Locate the cell with the specified text and output its [X, Y] center coordinate. 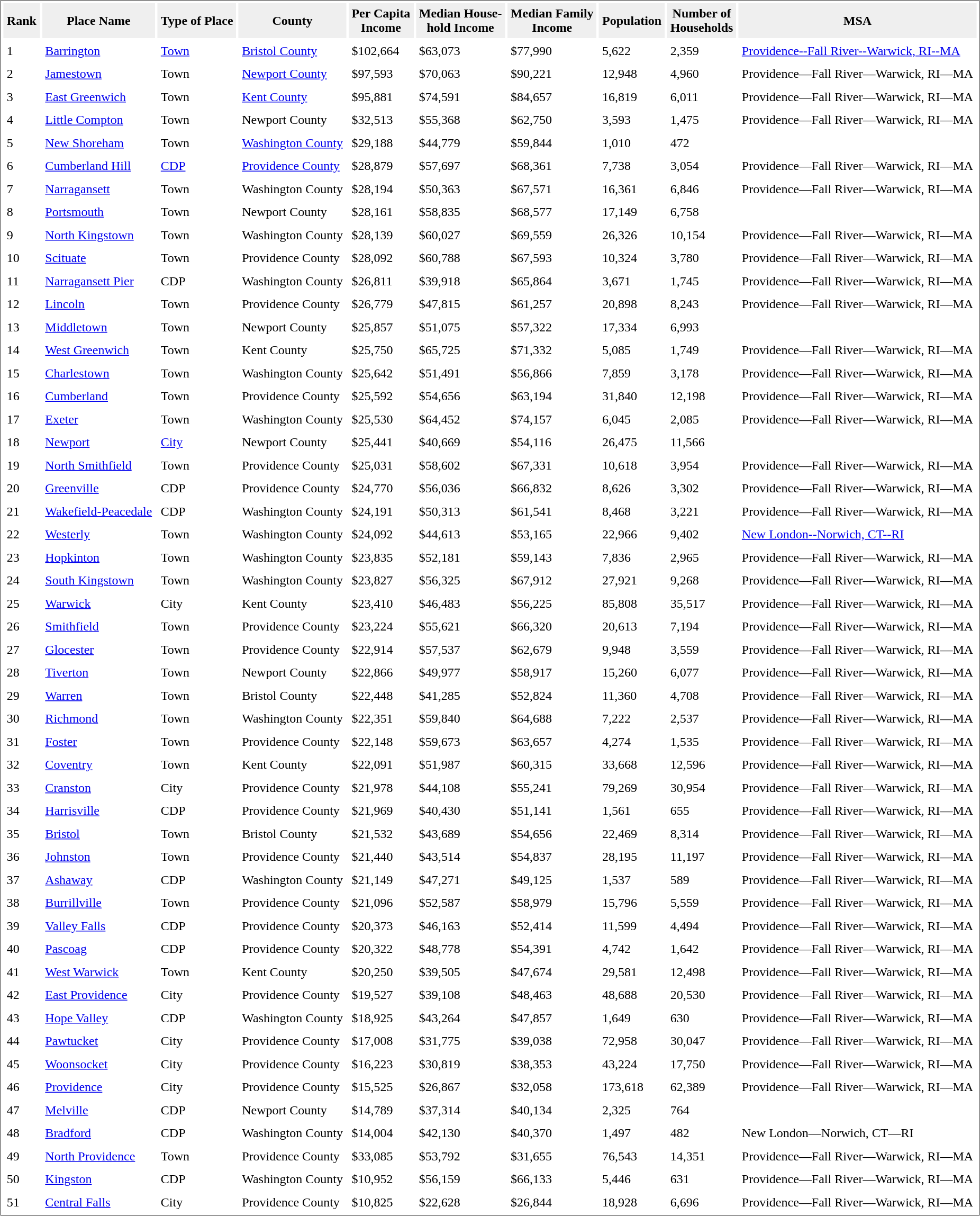
$60,315 [552, 764]
$49,977 [460, 672]
26 [22, 627]
40 [22, 949]
$21,149 [381, 880]
$21,096 [381, 903]
2 [22, 74]
2,085 [702, 419]
6 [22, 166]
5,559 [702, 903]
$25,530 [381, 419]
Middletown [98, 327]
$25,031 [381, 466]
$57,697 [460, 166]
48,688 [632, 995]
Central Falls [98, 1203]
Kingston [98, 1179]
3,593 [632, 120]
$39,505 [460, 972]
Greenville [98, 488]
5,622 [632, 51]
$53,792 [460, 1156]
$65,864 [552, 282]
Median FamilyIncome [552, 21]
15 [22, 374]
$22,091 [381, 764]
West Greenwich [98, 350]
$23,827 [381, 580]
76,543 [632, 1156]
47 [22, 1111]
$23,410 [381, 604]
$14,004 [381, 1133]
1,745 [702, 282]
Portsmouth [98, 212]
$84,657 [552, 97]
14,351 [702, 1156]
Rank [22, 21]
$20,373 [381, 926]
16,819 [632, 97]
17 [22, 419]
4 [22, 120]
Wakefield-Peacedale [98, 511]
26,326 [632, 235]
482 [702, 1133]
20,613 [632, 627]
Barrington [98, 51]
$64,452 [460, 419]
630 [702, 1019]
$21,978 [381, 788]
$51,987 [460, 764]
$47,857 [552, 1019]
$58,917 [552, 672]
764 [702, 1111]
Warren [98, 696]
$71,332 [552, 350]
$32,513 [381, 120]
4,708 [702, 696]
$65,725 [460, 350]
$102,664 [381, 51]
$21,440 [381, 857]
43 [22, 1019]
$63,657 [552, 742]
8,243 [702, 304]
20,530 [702, 995]
New London—Norwich, CT—RI [857, 1133]
Number ofHouseholds [702, 21]
37 [22, 880]
13 [22, 327]
Median House-hold Income [460, 21]
8,626 [632, 488]
9,402 [702, 535]
$56,225 [552, 604]
3,302 [702, 488]
$20,250 [381, 972]
North Providence [98, 1156]
3,054 [702, 166]
$32,058 [552, 1087]
Pascoag [98, 949]
3,671 [632, 282]
19 [22, 466]
35 [22, 834]
Providence [98, 1087]
1,749 [702, 350]
Johnston [98, 857]
$54,116 [552, 443]
42 [22, 995]
$54,837 [552, 857]
16 [22, 396]
16,361 [632, 190]
29 [22, 696]
$57,537 [460, 650]
$43,689 [460, 834]
$21,532 [381, 834]
2,359 [702, 51]
33 [22, 788]
$28,092 [381, 258]
10,618 [632, 466]
41 [22, 972]
$17,008 [381, 1041]
South Kingstown [98, 580]
6,993 [702, 327]
$56,325 [460, 580]
$28,139 [381, 235]
27 [22, 650]
$22,914 [381, 650]
$25,857 [381, 327]
28,195 [632, 857]
9 [22, 235]
2,325 [632, 1111]
$23,835 [381, 558]
10,154 [702, 235]
1,537 [632, 880]
$60,788 [460, 258]
17,750 [702, 1064]
1,497 [632, 1133]
$55,621 [460, 627]
$16,223 [381, 1064]
1 [22, 51]
472 [702, 143]
$67,593 [552, 258]
Harrisville [98, 811]
11,360 [632, 696]
Per CapitaIncome [381, 21]
$60,027 [460, 235]
11,197 [702, 857]
39 [22, 926]
Narragansett Pier [98, 282]
$67,912 [552, 580]
$21,969 [381, 811]
3,559 [702, 650]
Ashaway [98, 880]
$43,514 [460, 857]
$29,188 [381, 143]
$23,224 [381, 627]
$44,108 [460, 788]
$55,368 [460, 120]
20,898 [632, 304]
$40,370 [552, 1133]
$50,363 [460, 190]
$97,593 [381, 74]
Woonsocket [98, 1064]
655 [702, 811]
12,498 [702, 972]
12 [22, 304]
$26,867 [460, 1087]
1,475 [702, 120]
$46,483 [460, 604]
Providence--Fall River--Warwick, RI--MA [857, 51]
$59,840 [460, 719]
6,045 [632, 419]
46 [22, 1087]
12,948 [632, 74]
East Greenwich [98, 97]
$15,525 [381, 1087]
Place Name [98, 21]
$20,322 [381, 949]
$64,688 [552, 719]
7,738 [632, 166]
$40,430 [460, 811]
20 [22, 488]
$26,811 [381, 282]
$39,918 [460, 282]
Little Compton [98, 120]
$66,320 [552, 627]
38 [22, 903]
Hopkinton [98, 558]
Warwick [98, 604]
12,596 [702, 764]
$25,441 [381, 443]
$61,541 [552, 511]
Glocester [98, 650]
MSA [857, 21]
Westerly [98, 535]
West Warwick [98, 972]
26,475 [632, 443]
2,965 [702, 558]
$61,257 [552, 304]
51 [22, 1203]
24 [22, 580]
Scituate [98, 258]
43,224 [632, 1064]
7,859 [632, 374]
$56,866 [552, 374]
$31,655 [552, 1156]
$52,414 [552, 926]
$25,642 [381, 374]
4,494 [702, 926]
$53,165 [552, 535]
Lincoln [98, 304]
14 [22, 350]
Newport [98, 443]
$51,491 [460, 374]
East Providence [98, 995]
15,260 [632, 672]
Cumberland Hill [98, 166]
2,537 [702, 719]
$68,361 [552, 166]
4,274 [632, 742]
$56,159 [460, 1179]
$41,285 [460, 696]
11,599 [632, 926]
28 [22, 672]
72,958 [632, 1041]
New Shoreham [98, 143]
27,921 [632, 580]
County [292, 21]
15,796 [632, 903]
$14,789 [381, 1111]
$48,778 [460, 949]
50 [22, 1179]
3,780 [702, 258]
$43,264 [460, 1019]
12,198 [702, 396]
589 [702, 880]
48 [22, 1133]
$59,673 [460, 742]
5 [22, 143]
17,334 [632, 327]
22,966 [632, 535]
11 [22, 282]
Richmond [98, 719]
36 [22, 857]
7,194 [702, 627]
$28,194 [381, 190]
62,389 [702, 1087]
$58,602 [460, 466]
10 [22, 258]
Tiverton [98, 672]
21 [22, 511]
$39,038 [552, 1041]
22 [22, 535]
30,047 [702, 1041]
Hope Valley [98, 1019]
$22,866 [381, 672]
$49,125 [552, 880]
Coventry [98, 764]
$51,141 [552, 811]
6,077 [702, 672]
6,758 [702, 212]
Population [632, 21]
$24,770 [381, 488]
45 [22, 1064]
$28,879 [381, 166]
$67,571 [552, 190]
7,222 [632, 719]
9,948 [632, 650]
Type of Place [197, 21]
$69,559 [552, 235]
$42,130 [460, 1133]
631 [702, 1179]
$55,241 [552, 788]
$30,819 [460, 1064]
173,618 [632, 1087]
44 [22, 1041]
6,696 [702, 1203]
$90,221 [552, 74]
Bristol [98, 834]
10,324 [632, 258]
$37,314 [460, 1111]
Burrillville [98, 903]
8 [22, 212]
$58,979 [552, 903]
6,846 [702, 190]
$48,463 [552, 995]
$62,750 [552, 120]
5,446 [632, 1179]
$70,063 [460, 74]
$47,271 [460, 880]
$77,990 [552, 51]
Jamestown [98, 74]
$56,036 [460, 488]
49 [22, 1156]
$39,108 [460, 995]
$40,134 [552, 1111]
8,314 [702, 834]
$59,844 [552, 143]
$67,331 [552, 466]
11,566 [702, 443]
1,642 [702, 949]
$54,391 [552, 949]
$31,775 [460, 1041]
$59,143 [552, 558]
$74,591 [460, 97]
$19,527 [381, 995]
Valley Falls [98, 926]
35,517 [702, 604]
32 [22, 764]
1,649 [632, 1019]
$63,194 [552, 396]
$40,669 [460, 443]
$38,353 [552, 1064]
Pawtucket [98, 1041]
$22,628 [460, 1203]
$47,815 [460, 304]
29,581 [632, 972]
$25,592 [381, 396]
$52,587 [460, 903]
Charlestown [98, 374]
1,561 [632, 811]
6,011 [702, 97]
Narragansett [98, 190]
$52,181 [460, 558]
30 [22, 719]
23 [22, 558]
18,928 [632, 1203]
$58,835 [460, 212]
$28,161 [381, 212]
$47,674 [552, 972]
$22,351 [381, 719]
Cranston [98, 788]
17,149 [632, 212]
$24,092 [381, 535]
$33,085 [381, 1156]
$66,133 [552, 1179]
3,954 [702, 466]
$24,191 [381, 511]
18 [22, 443]
3,221 [702, 511]
85,808 [632, 604]
30,954 [702, 788]
$18,925 [381, 1019]
$57,322 [552, 327]
$22,148 [381, 742]
$51,075 [460, 327]
34 [22, 811]
3,178 [702, 374]
$10,952 [381, 1179]
4,960 [702, 74]
$44,613 [460, 535]
North Kingstown [98, 235]
$46,163 [460, 926]
31 [22, 742]
$25,750 [381, 350]
3 [22, 97]
25 [22, 604]
$10,825 [381, 1203]
North Smithfield [98, 466]
Exeter [98, 419]
$52,824 [552, 696]
4,742 [632, 949]
7,836 [632, 558]
$62,679 [552, 650]
9,268 [702, 580]
79,269 [632, 788]
$26,779 [381, 304]
1,535 [702, 742]
$26,844 [552, 1203]
$44,779 [460, 143]
$68,577 [552, 212]
7 [22, 190]
$63,073 [460, 51]
Smithfield [98, 627]
Foster [98, 742]
22,469 [632, 834]
8,468 [632, 511]
5,085 [632, 350]
$74,157 [552, 419]
$50,313 [460, 511]
$66,832 [552, 488]
Bradford [98, 1133]
New London--Norwich, CT--RI [857, 535]
Melville [98, 1111]
$95,881 [381, 97]
33,668 [632, 764]
Cumberland [98, 396]
31,840 [632, 396]
1,010 [632, 143]
$22,448 [381, 696]
